Return the (X, Y) coordinate for the center point of the cell that contains the specified text.  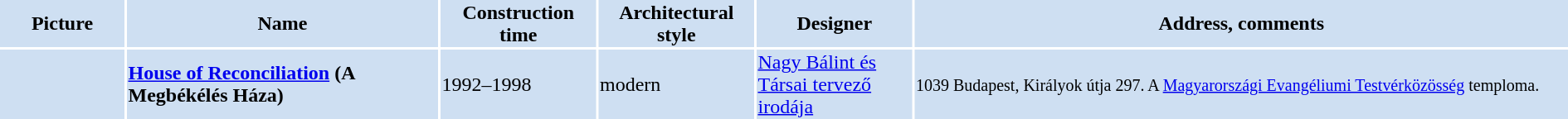
Construction time (519, 23)
Address, comments (1241, 23)
House of Reconciliation (A Megbékélés Háza) (282, 84)
modern (677, 84)
Architectural style (677, 23)
Picture (62, 23)
Nagy Bálint és Társai tervező irodája (835, 84)
1992–1998 (519, 84)
1039 Budapest, Királyok útja 297. A Magyarországi Evangéliumi Testvérközösség temploma. (1241, 84)
Name (282, 23)
Designer (835, 23)
